Search for the cell housing the specified text and yield its (X, Y) center coordinate. 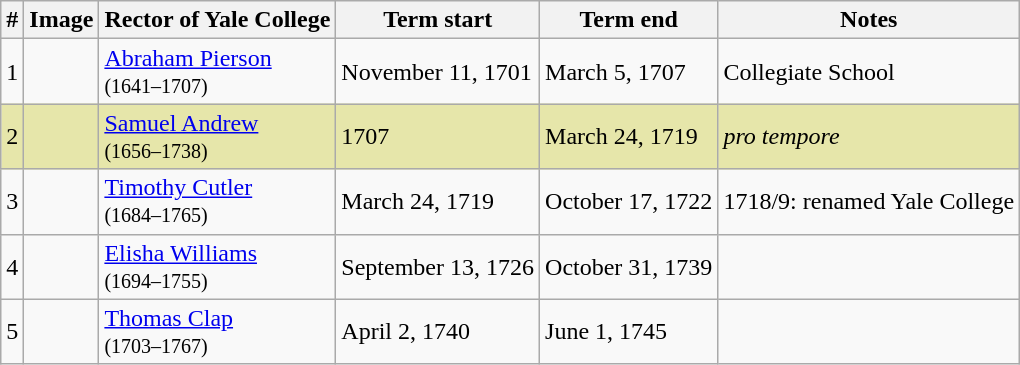
October 17, 1722 (629, 202)
Elisha Williams(1694–1755) (218, 266)
Collegiate School (869, 72)
Samuel Andrew(1656–1738) (218, 136)
Rector of Yale College (218, 20)
1 (12, 72)
5 (12, 332)
September 13, 1726 (438, 266)
Abraham Pierson(1641–1707) (218, 72)
November 11, 1701 (438, 72)
April 2, 1740 (438, 332)
Thomas Clap(1703–1767) (218, 332)
3 (12, 202)
Timothy Cutler(1684–1765) (218, 202)
June 1, 1745 (629, 332)
4 (12, 266)
October 31, 1739 (629, 266)
Term end (629, 20)
Image (62, 20)
2 (12, 136)
pro tempore (869, 136)
1707 (438, 136)
Notes (869, 20)
March 5, 1707 (629, 72)
# (12, 20)
Term start (438, 20)
1718/9: renamed Yale College (869, 202)
